Scan for the cell matching the given text and deliver its [x, y] coordinate at center. 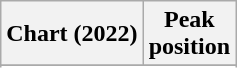
Chart (2022) [72, 34]
Peak position [189, 34]
